For the text-containing cell, return its midpoint in (X, Y) coordinate format. 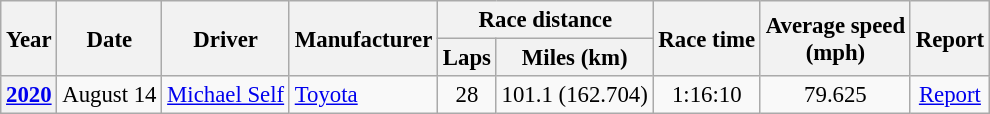
Race distance (546, 20)
Manufacturer (363, 38)
Michael Self (226, 95)
Average speed(mph) (835, 38)
Year (29, 38)
28 (468, 95)
Date (110, 38)
1:16:10 (706, 95)
79.625 (835, 95)
Race time (706, 38)
Driver (226, 38)
2020 (29, 95)
101.1 (162.704) (574, 95)
Miles (km) (574, 58)
Laps (468, 58)
August 14 (110, 95)
Toyota (363, 95)
